Capture the cell that displays the provided text and extract its [x, y] central coordinate. 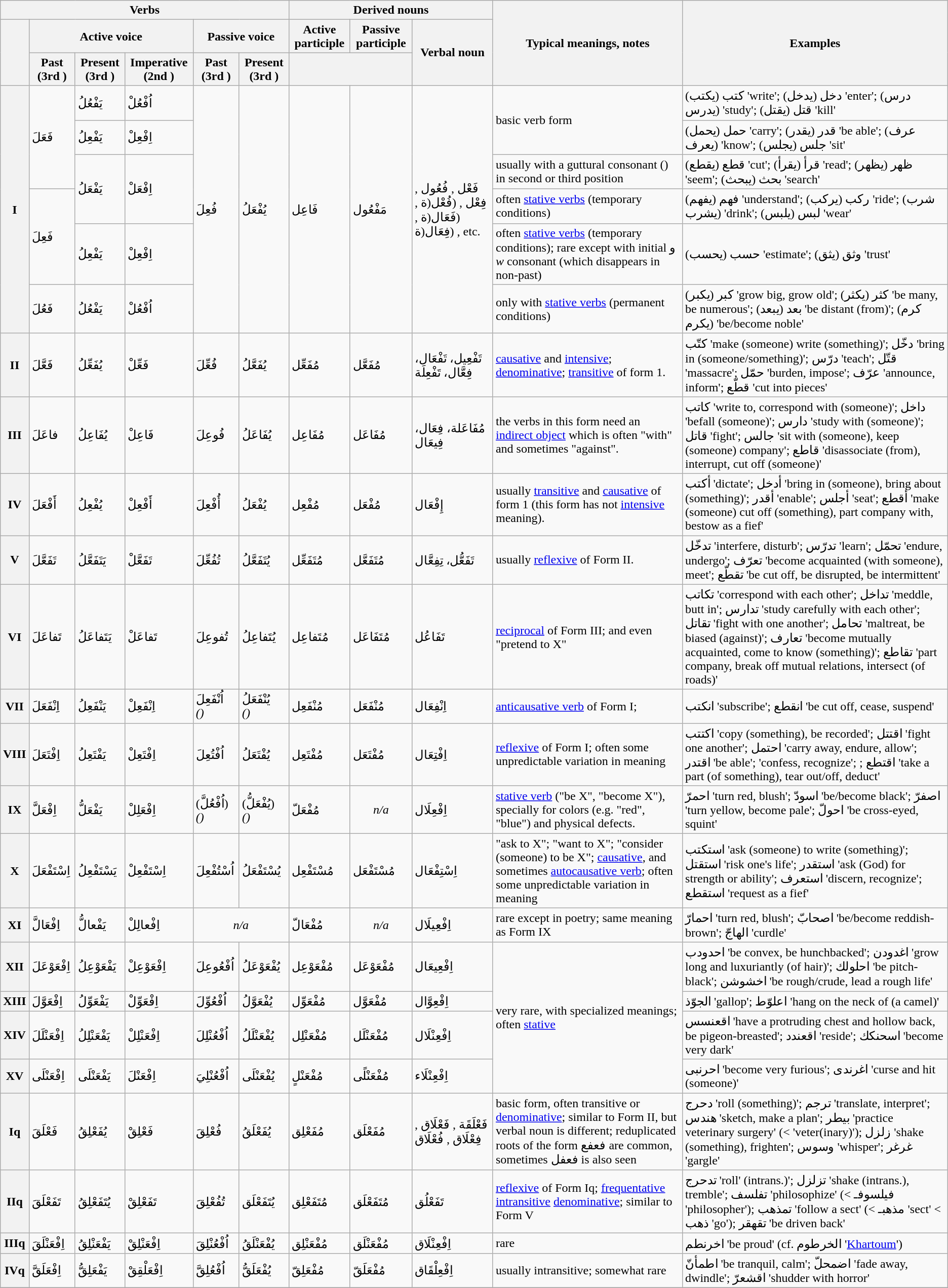
اِسْتَفْعِلْ [159, 871]
اِفْعَنْلَقَ [52, 1243]
(قطع (يقطع 'cut'; (قرأ (يقرأ 'read'; (ظهر (يظهر 'seem'; (بحث (يبحث 'search' [815, 172]
فاعَلَ [52, 435]
Examples [815, 43]
احمارّ 'turn red, blush'; اصحابّ 'be/become reddish-brown'; الهاجّ 'curdle' [815, 925]
احدودب 'be convex, be hunchbacked'; اغدودن 'grow long and luxuriantly (of hair)'; احلولك 'be pitch-black'; اخشوشن 'be rough/crude, lead a rough life' [815, 967]
يُتَفَعْلَق [264, 1202]
VIII [15, 754]
VII [15, 707]
اِفْتِعَال [453, 754]
the verbs in this form need an indirect object which is often "with" and sometimes "against". [587, 435]
XI [15, 925]
(كبر (يكبر 'grow big, grow old'; (كثر (يكثر 'be many, be numerous'; (بعد (يبعد 'be distant (from)'; (كرم (يكرم 'be/become noble' [815, 309]
اِفْعِنْلَال [453, 1035]
أَفْعِلْ [159, 504]
اُفْعُنْلِقَ [216, 1243]
اِفْعِلْقَاق [453, 1270]
often stative verbs (temporary conditions) [587, 206]
فُعْلِقَ [216, 1132]
مُفَاعَلة، فِعَال، فِيعَال [453, 435]
فَعْلَقَة , فَعْلَاق , فِعْلَاق , فُعْلَاق [453, 1132]
مُفَعَّل [381, 365]
I [15, 210]
(كتب (يكتب 'write'; (دخل (يدخل 'enter'; (درس (يدرس 'study'; (قتل (يقتل 'kill' [815, 103]
اِفْعَلْ [159, 189]
basic verb form [587, 120]
reciprocal of Form III; and even "pretend to X" [587, 637]
يَفْعَنْلِقُ [100, 1243]
XV [15, 1076]
مُتَفاعِل [319, 637]
يُتَفَعْلِقُ [100, 1202]
يُتَفاعِلُ [264, 637]
اِفْعَوْعَلَ [52, 967]
مُنْفَعِل [319, 707]
تَفْعِيل، تَفْعَال، فِعَّال، تَفْعِلَة [453, 365]
مُنْفَعَل [381, 707]
أُفْعِلَ [216, 504]
يَفْعَلُ [100, 189]
فَعَّلَ [52, 365]
مَفْعُول [381, 210]
اخرنطم 'be proud' (cf. الخرطوم 'Khartoum') [815, 1243]
اُنْفَعِلَ() [216, 707]
مُفْعَوِّل [319, 1001]
يَتَفَعَّلُ [100, 560]
فَعْل , فُعُول , فِعْل , (فُعْل(ة , (فَعَال(ة , (فِعَال(ة , etc. [453, 210]
اِنْفِعَال [453, 707]
Derived nouns [391, 10]
تَفَعْلُق [453, 1202]
XIV [15, 1035]
مُفْعَوَّل [381, 1001]
يَفْعَلُّ [100, 810]
مُفْتَعِل [319, 754]
تَفَعَّلَ [52, 560]
اِفْعَلْقِقْ [159, 1270]
فَعَلَ [52, 137]
اِسْتَفْعَلَ [52, 871]
اِفْعِوَّال [453, 1001]
يُفْعَوَّلُ [264, 1001]
anticausative verb of Form I; [587, 707]
اِفْعِيلَال [453, 925]
تَفَعْلِقْ [159, 1202]
يُفْعِلُ [100, 504]
اِفْعالِلْ [159, 925]
اِفْعَلِلْ [159, 810]
(اُفْعُلَّ)() [216, 810]
مُفْعَلَقّ [381, 1270]
اُفْعُوعِلَ [216, 967]
يُفْعَنْلَقُ [264, 1243]
يُفَاعِلُ [100, 435]
X [15, 871]
إِفْعَال [453, 504]
احمرّ 'turn red, blush'; اسودّ 'be/become black'; اصفرّ 'turn yellow, become pale'; احولّ 'be cross-eyed, squint' [815, 810]
اِفْتَعَلَ [52, 754]
usually intransitive; somewhat rare [587, 1270]
مُفَعْلِق [319, 1132]
مُتَفَاعَل [381, 637]
(حمل (يحمل 'carry'; (قدر (يقدر 'be able'; (عرف (يعرف 'know'; (جلس (يجلس 'sit' [815, 137]
اِفْعَنْلَ [159, 1076]
causative and intensive; denominative; transitive of form 1. [587, 365]
اِنْفَعِلْ [159, 707]
مُفْعَلّ [319, 810]
يَفْعَوِّلُ [100, 1001]
مُتَفَعْلَق [381, 1202]
يُفَعِّلُ [100, 365]
مُفَاعِل [319, 435]
يُفْعَنْلَلُ [264, 1035]
reflexive of Form Iq; frequentative intransitive denominative; similar to Form V [587, 1202]
مُفْعِل [319, 504]
IIq [15, 1202]
مُفْعَنْلَق [381, 1243]
IV [15, 504]
الجوّذ 'gallop'; اعلوّط 'hang on the neck of (a camel)' [815, 1001]
اِفْعِنْلَاق [453, 1243]
اُفْعُلِقَّ [216, 1270]
اُسْتُفْعِلَ [216, 871]
very rare, with specialized meanings; often stative [587, 1018]
Verbs [145, 10]
usually with a guttural consonant () in second or third position [587, 172]
يُسْتَفْعَلُ [264, 871]
فَعُلَ [52, 309]
اُفْعُوِّلَ [216, 1001]
اِفْعِنْلَاء [453, 1076]
Typical meanings, notes [587, 43]
اُفْعُنْلِلَ [216, 1035]
مُسْتَفْعَل [381, 871]
مُفَعْلَق [381, 1132]
يَفْعَنْلَى [100, 1076]
اِفْعَنْلَى [52, 1076]
اِفْعَنْلِقْ [159, 1243]
مُتَفَعْلِق [319, 1202]
XIII [15, 1001]
(يُفْعَلُّ)() [264, 810]
(فهم (يفهم 'understand'; (ركب (يركب 'ride'; (شرب (يشرب 'drink'; (لبس (يلبس 'wear' [815, 206]
تَفَعُّل، تِفِعَّال [453, 560]
مُفْعَنْلٍ [319, 1076]
انكتب 'subscribe'; انقطع 'be cut off, cease, suspend' [815, 707]
يَفْعالُّ [100, 925]
تُفُعْلِقَ [216, 1202]
يُفَاعَلُ [264, 435]
stative verb ("be X", "become X"), specially for colors (e.g. "red", "blue") and physical defects. [587, 810]
اُفْتُعِلَ [216, 754]
اِفْعَنْلَلَ [52, 1035]
فَاعِلْ [159, 435]
يَفْعَوْعِلُ [100, 967]
أَفْعَلَ [52, 504]
مُفْتَعَل [381, 754]
مُتَفَعِّل [319, 560]
تَفَعْلَقَ [52, 1202]
Active voice [111, 36]
يُتَفَعَّلُ [264, 560]
مُفْعَوْعَل [381, 967]
تَفَعَّلْ [159, 560]
مُفْعَوْعِل [319, 967]
يُفْتَعَلُ [264, 754]
often stative verbs (temporary conditions); rare except with initial و w consonant (which disappears in non-past) [587, 254]
اِفْعَلَّ [52, 810]
مُفَاعَل [381, 435]
فَعِلَ [52, 237]
فُعِّلَ [216, 365]
فُوعِلَ [216, 435]
يَسْتَفْعِلُ [100, 871]
اِفْعَلَقَّ [52, 1270]
only with stative verbs (permanent conditions) [587, 309]
مُفْعَنْلِل [319, 1035]
فُعِلَ [216, 210]
مُفْعَنْلِق [319, 1243]
IX [15, 810]
اِفْعَنْلِلْ [159, 1035]
يُنْفَعَلُ() [264, 707]
usually transitive and causative of form 1 (this form has not intensive meaning). [587, 504]
اِسْتِفْعَال [453, 871]
فَعْلِقْ [159, 1132]
usually reflexive of Form II. [587, 560]
يُفَعْلِقُ [100, 1132]
اُفْعُنْلِيَ [216, 1076]
(حسب (يحسب 'estimate'; (وثق (يثق 'trust' [815, 254]
مُفْعَلِقّ [319, 1270]
مُفَعِّل [319, 365]
اقعنسس 'have a protruding chest and hollow back, be pigeon-breasted'; اقعندد 'reside'; اسحنكك 'become very dark' [815, 1035]
اِنْفَعَلَ [52, 707]
II [15, 365]
مُفْعَالّ [319, 925]
Verbal noun [453, 53]
IVq [15, 1270]
مُفْعَنْلًى [381, 1076]
تَفَاعُل [453, 637]
احرنبى 'become very furious'; اغرندى 'curse and hit (someone)' [815, 1076]
III [15, 435]
اِفْعَوِّلْ [159, 1001]
يُفْعَوْعَلُ [264, 967]
Passive voice [241, 36]
Imperative (2nd ) [159, 69]
rare [587, 1243]
rare except in poetry; same meaning as Form IX [587, 925]
اِفْعَالَّ [52, 925]
تَفاعَلَ [52, 637]
يَنْفَعِلُ [100, 707]
Iq [15, 1132]
اِفْعِلَال [453, 810]
اِفْعَوَّلَ [52, 1001]
VI [15, 637]
اِفْعِيعَال [453, 967]
V [15, 560]
اطمأنّ 'be tranquil, calm'; اضمحلّ 'fade away, dwindle'; اقشعرّ 'shudder with horror' [815, 1270]
reflexive of Form I; often some unpredictable variation in meaning [587, 754]
تَفاعَلْ [159, 637]
Passive participle [381, 36]
مُفْعَنْلَل [381, 1035]
يَفْعَنْلِلُ [100, 1035]
تُفُعِّلَ [216, 560]
فَعِّلْ [159, 365]
يَفْتَعِلُ [100, 754]
يَفْعَلِقُّ [100, 1270]
اِفْتَعِلْ [159, 754]
اِفْعَوْعِلْ [159, 967]
يُفْعَلَقُّ [264, 1270]
يُفَعْلَقُ [264, 1132]
يُفْعَنْلَى [264, 1076]
XII [15, 967]
"ask to X"; "want to X"; "consider (someone) to be X"; causative, and sometimes autocausative verb; often some unpredictable variation in meaning [587, 871]
مُسْتَفْعِل [319, 871]
يُفَعَّلُ [264, 365]
Active participle [319, 36]
مُفْعَل [381, 504]
يَتَفاعَلُ [100, 637]
فَعْلَقَ [52, 1132]
مُتَفَعَّل [381, 560]
فَاعِل [319, 210]
تُفوعِلَ [216, 637]
IIIq [15, 1243]
